Pinpoint the cell where the given text exists, returning its [X, Y] midpoint coordinate. 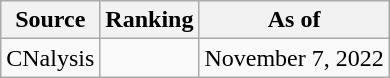
November 7, 2022 [294, 58]
Source [50, 20]
CNalysis [50, 58]
Ranking [150, 20]
As of [294, 20]
